Scan for the cell matching the given text and deliver its [x, y] coordinate at center. 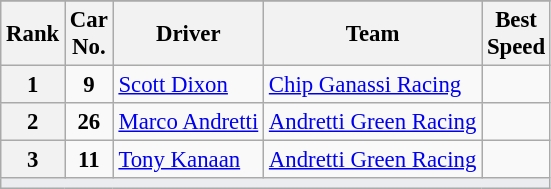
2 [33, 122]
BestSpeed [516, 34]
1 [33, 85]
Scott Dixon [188, 85]
3 [33, 160]
Driver [188, 34]
Chip Ganassi Racing [373, 85]
26 [90, 122]
Marco Andretti [188, 122]
Tony Kanaan [188, 160]
CarNo. [90, 34]
Team [373, 34]
Rank [33, 34]
11 [90, 160]
9 [90, 85]
